Pinpoint the cell where the given text exists, returning its (x, y) midpoint coordinate. 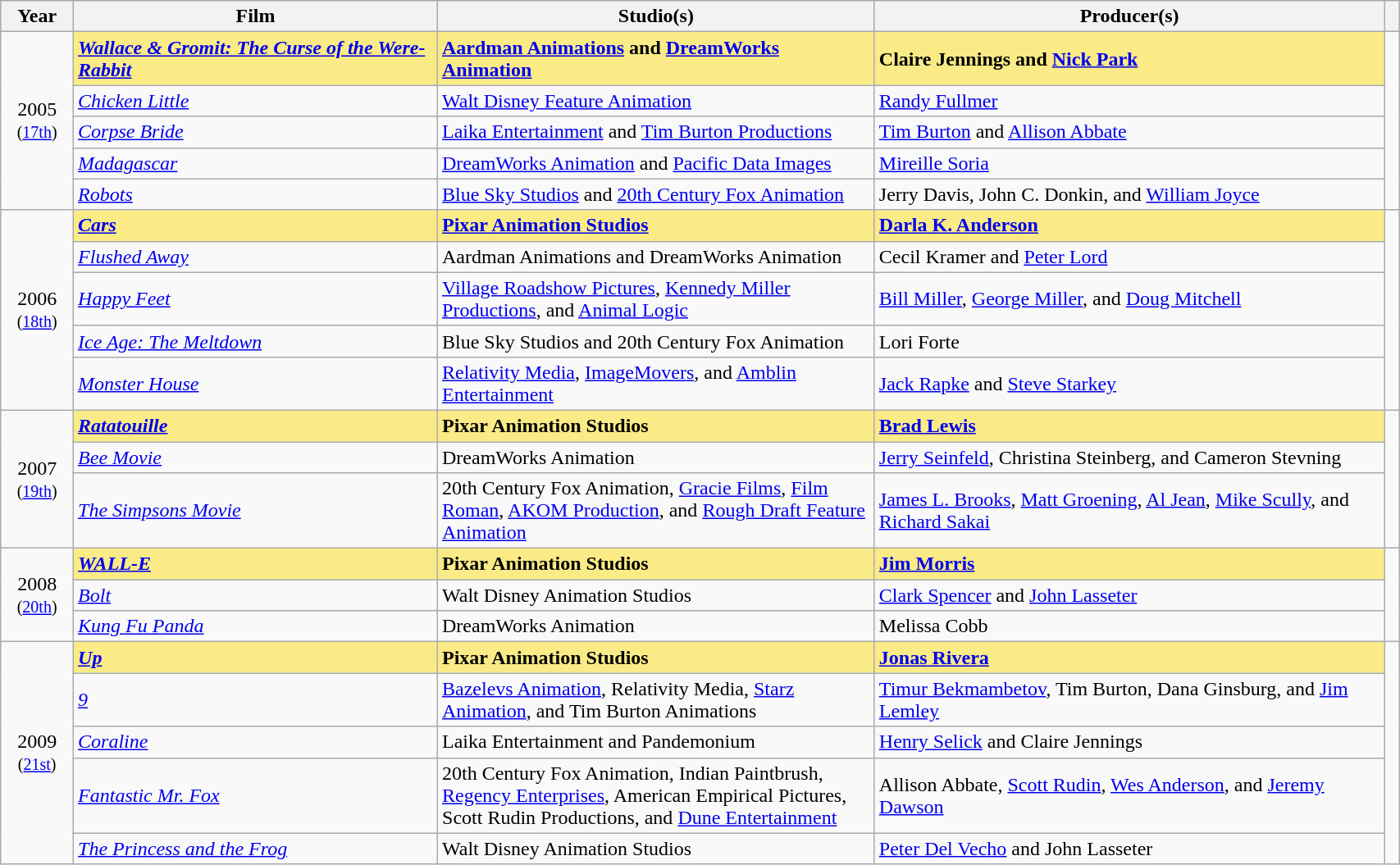
Chicken Little (256, 101)
Lori Forte (1129, 341)
2008(20th) (38, 595)
Laika Entertainment and Pandemonium (656, 742)
DreamWorks Animation and Pacific Data Images (656, 163)
Madagascar (256, 163)
Flushed Away (256, 257)
2007(19th) (38, 479)
Corpse Bride (256, 132)
The Simpsons Movie (256, 511)
Randy Fullmer (1129, 101)
Bee Movie (256, 457)
WALL-E (256, 564)
Mireille Soria (1129, 163)
Walt Disney Feature Animation (656, 101)
James L. Brooks, Matt Groening, Al Jean, Mike Scully, and Richard Sakai (1129, 511)
Ice Age: The Meltdown (256, 341)
Happy Feet (256, 298)
Jim Morris (1129, 564)
2006(18th) (38, 310)
Coraline (256, 742)
Jerry Seinfeld, Christina Steinberg, and Cameron Stevning (1129, 457)
Melissa Cobb (1129, 626)
Film (256, 16)
Relativity Media, ImageMovers, and Amblin Entertainment (656, 384)
Monster House (256, 384)
9 (256, 700)
Up (256, 658)
Brad Lewis (1129, 426)
Clark Spencer and John Lasseter (1129, 595)
Bazelevs Animation, Relativity Media, Starz Animation, and Tim Burton Animations (656, 700)
Robots (256, 194)
20th Century Fox Animation, Gracie Films, Film Roman, AKOM Production, and Rough Draft Feature Animation (656, 511)
Henry Selick and Claire Jennings (1129, 742)
Bill Miller, George Miller, and Doug Mitchell (1129, 298)
Fantastic Mr. Fox (256, 795)
Laika Entertainment and Tim Burton Productions (656, 132)
Wallace & Gromit: The Curse of the Were-Rabbit (256, 59)
Peter Del Vecho and John Lasseter (1129, 849)
Bolt (256, 595)
20th Century Fox Animation, Indian Paintbrush, Regency Enterprises, American Empirical Pictures, Scott Rudin Productions, and Dune Entertainment (656, 795)
Village Roadshow Pictures, Kennedy Miller Productions, and Animal Logic (656, 298)
The Princess and the Frog (256, 849)
Cars (256, 225)
Ratatouille (256, 426)
2009(21st) (38, 753)
Year (38, 16)
Tim Burton and Allison Abbate (1129, 132)
Darla K. Anderson (1129, 225)
Studio(s) (656, 16)
Kung Fu Panda (256, 626)
Jerry Davis, John C. Donkin, and William Joyce (1129, 194)
Jack Rapke and Steve Starkey (1129, 384)
Timur Bekmambetov, Tim Burton, Dana Ginsburg, and Jim Lemley (1129, 700)
Allison Abbate, Scott Rudin, Wes Anderson, and Jeremy Dawson (1129, 795)
Claire Jennings and Nick Park (1129, 59)
Producer(s) (1129, 16)
Cecil Kramer and Peter Lord (1129, 257)
Jonas Rivera (1129, 658)
2005(17th) (38, 121)
